Capture the cell that displays the provided text and extract its (x, y) central coordinate. 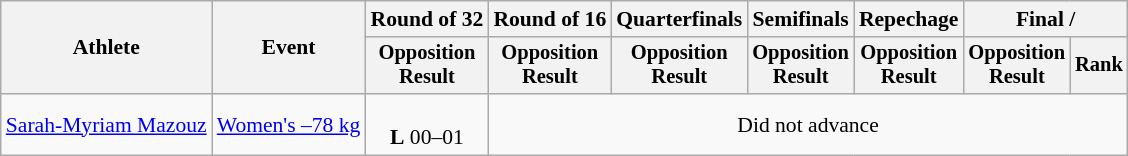
Round of 32 (426, 19)
Final / (1046, 19)
Quarterfinals (679, 19)
L 00–01 (426, 124)
Rank (1099, 66)
Women's –78 kg (289, 124)
Round of 16 (550, 19)
Semifinals (800, 19)
Repechage (909, 19)
Athlete (106, 48)
Sarah-Myriam Mazouz (106, 124)
Did not advance (808, 124)
Event (289, 48)
